Output the (X, Y) coordinate of the center of the cell containing the given text.  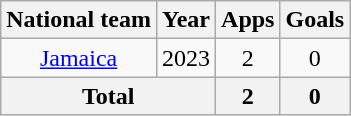
Apps (248, 20)
National team (79, 20)
2023 (186, 58)
Goals (315, 20)
Jamaica (79, 58)
Total (108, 96)
Year (186, 20)
